Output the (X, Y) coordinate of the center of the cell containing the given text.  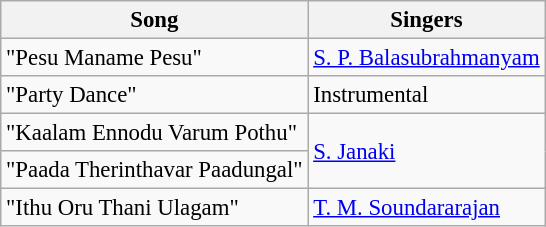
T. M. Soundararajan (426, 208)
Singers (426, 20)
S. Janaki (426, 152)
S. P. Balasubrahmanyam (426, 58)
"Ithu Oru Thani Ulagam" (154, 208)
"Pesu Maname Pesu" (154, 58)
"Party Dance" (154, 95)
Song (154, 20)
"Paada Therinthavar Paadungal" (154, 170)
"Kaalam Ennodu Varum Pothu" (154, 133)
Instrumental (426, 95)
